Return the [x, y] coordinate for the center point of the cell that contains the specified text.  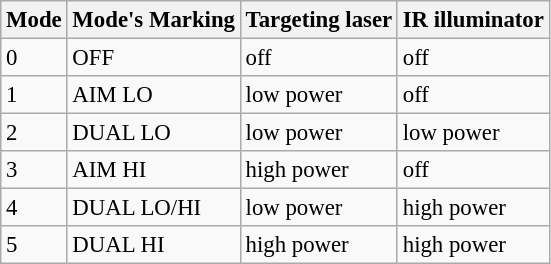
3 [34, 170]
4 [34, 208]
5 [34, 245]
Mode [34, 20]
0 [34, 58]
DUAL HI [154, 245]
2 [34, 133]
1 [34, 95]
OFF [154, 58]
AIM HI [154, 170]
Mode's Marking [154, 20]
AIM LO [154, 95]
DUAL LO/HI [154, 208]
IR illuminator [473, 20]
DUAL LO [154, 133]
Targeting laser [318, 20]
